Return the [x, y] coordinate for the center point of the cell that contains the specified text.  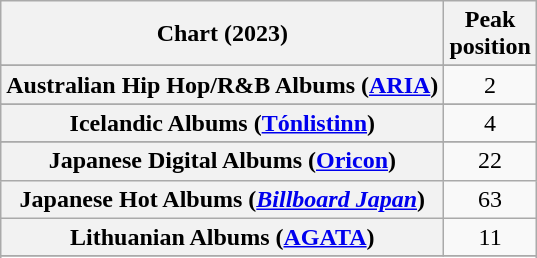
4 [490, 123]
Peakposition [490, 34]
Icelandic Albums (Tónlistinn) [222, 123]
2 [490, 85]
Japanese Hot Albums (Billboard Japan) [222, 199]
Lithuanian Albums (AGATA) [222, 237]
Australian Hip Hop/R&B Albums (ARIA) [222, 85]
Japanese Digital Albums (Oricon) [222, 161]
63 [490, 199]
11 [490, 237]
22 [490, 161]
Chart (2023) [222, 34]
